Pinpoint the cell where the given text exists, returning its (X, Y) midpoint coordinate. 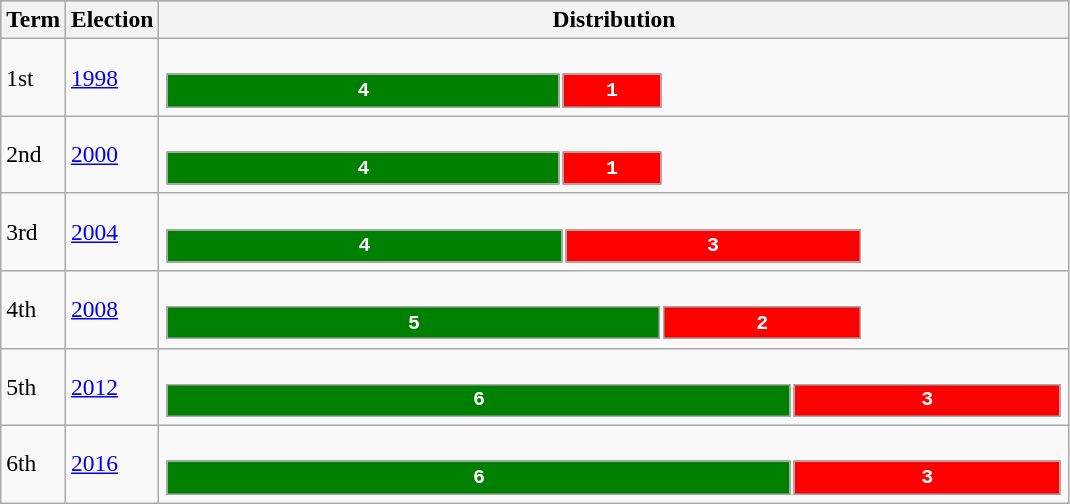
5 (414, 322)
Distribution (614, 19)
5 2 (614, 308)
Election (112, 19)
2016 (112, 464)
4th (34, 308)
4 3 (614, 232)
2nd (34, 154)
2012 (112, 386)
5th (34, 386)
1st (34, 76)
2 (762, 322)
2008 (112, 308)
Term (34, 19)
2004 (112, 232)
6th (34, 464)
3rd (34, 232)
2000 (112, 154)
1998 (112, 76)
